Extract the (X, Y) coordinate from the center of the cell holding the provided text.  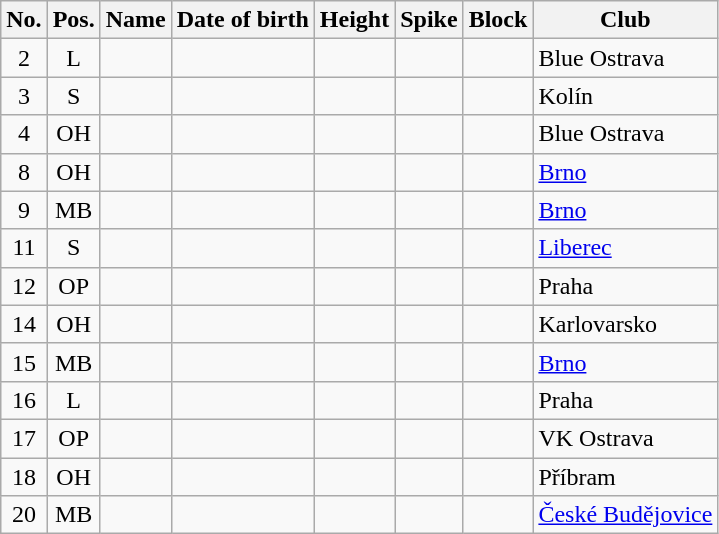
VK Ostrava (626, 438)
11 (24, 248)
17 (24, 438)
České Budějovice (626, 515)
3 (24, 96)
Name (136, 20)
Liberec (626, 248)
18 (24, 477)
Spike (429, 20)
Date of birth (242, 20)
12 (24, 286)
No. (24, 20)
9 (24, 210)
16 (24, 400)
4 (24, 134)
Kolín (626, 96)
15 (24, 362)
2 (24, 58)
Height (354, 20)
Příbram (626, 477)
14 (24, 324)
Block (498, 20)
20 (24, 515)
Karlovarsko (626, 324)
Club (626, 20)
Pos. (74, 20)
8 (24, 172)
